Output the (x, y) coordinate of the center of the cell containing the given text.  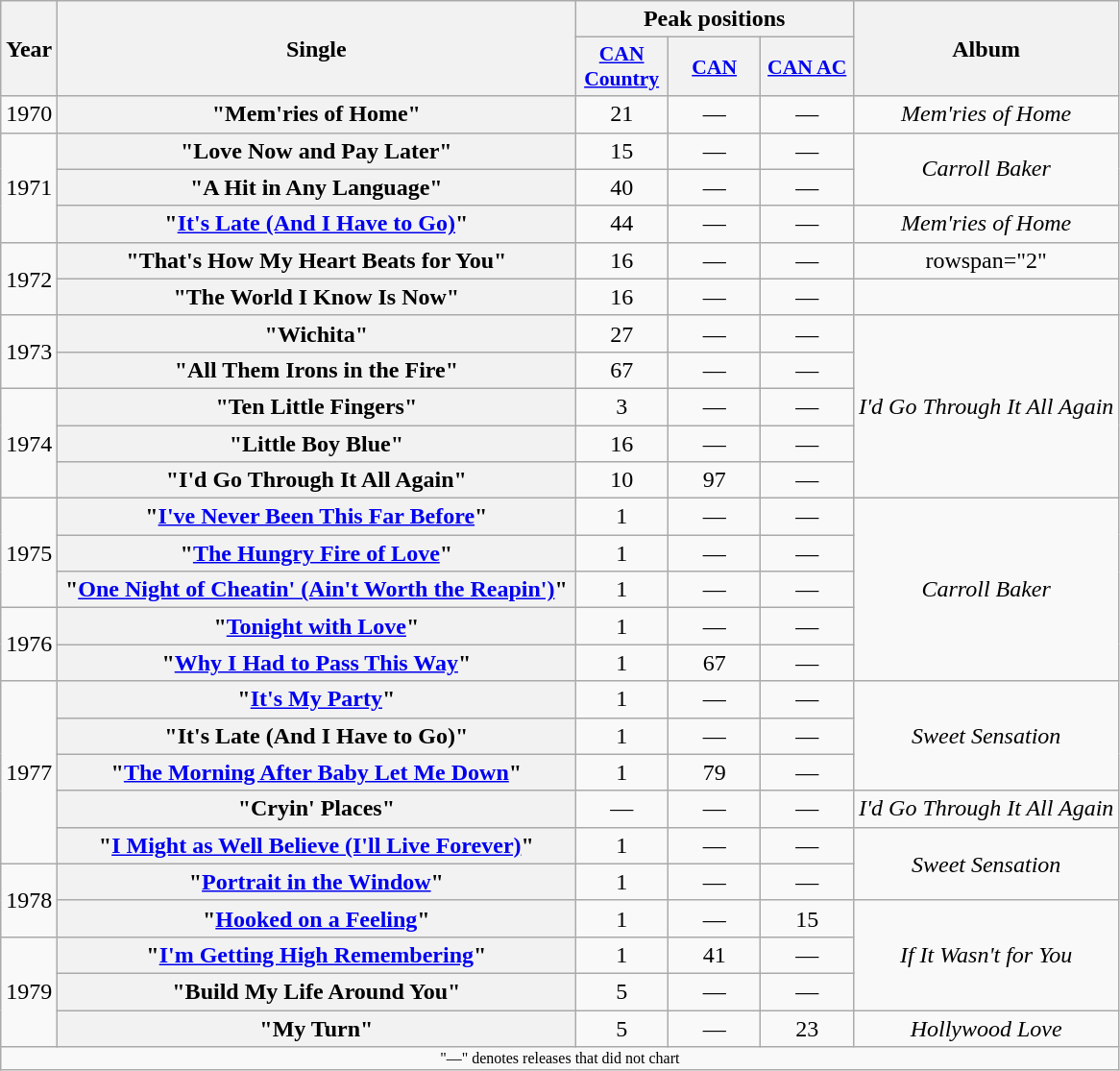
"Build My Life Around You" (317, 991)
"My Turn" (317, 1029)
Hollywood Love (986, 1029)
1976 (29, 645)
"—" denotes releases that did not chart (560, 1059)
1975 (29, 553)
1971 (29, 187)
CAN AC (807, 67)
23 (807, 1029)
If It Wasn't for You (986, 955)
"Little Boy Blue" (317, 443)
44 (622, 224)
1977 (29, 772)
1979 (29, 991)
1972 (29, 279)
"It's My Party" (317, 699)
"I'm Getting High Remembering" (317, 955)
"Mem'ries of Home" (317, 114)
"All Them Irons in the Fire" (317, 370)
41 (715, 955)
"A Hit in Any Language" (317, 187)
1970 (29, 114)
Album (986, 48)
"The Hungry Fire of Love" (317, 553)
Year (29, 48)
97 (715, 480)
10 (622, 480)
Peak positions (715, 19)
"One Night of Cheatin' (Ain't Worth the Reapin')" (317, 590)
27 (622, 333)
"Tonight with Love" (317, 626)
"Wichita" (317, 333)
79 (715, 772)
1974 (29, 443)
"Ten Little Fingers" (317, 406)
"Hooked on a Feeling" (317, 918)
40 (622, 187)
CAN Country (622, 67)
1978 (29, 900)
"Portrait in the Window" (317, 882)
"The Morning After Baby Let Me Down" (317, 772)
"The World I Know Is Now" (317, 297)
"Love Now and Pay Later" (317, 151)
"I'd Go Through It All Again" (317, 480)
"I've Never Been This Far Before" (317, 517)
rowspan="2" (986, 260)
CAN (715, 67)
21 (622, 114)
"Why I Had to Pass This Way" (317, 663)
Single (317, 48)
"That's How My Heart Beats for You" (317, 260)
1973 (29, 352)
"Cryin' Places" (317, 809)
3 (622, 406)
"I Might as Well Believe (I'll Live Forever)" (317, 845)
